Return the [X, Y] coordinate for the center point of the cell that contains the specified text.  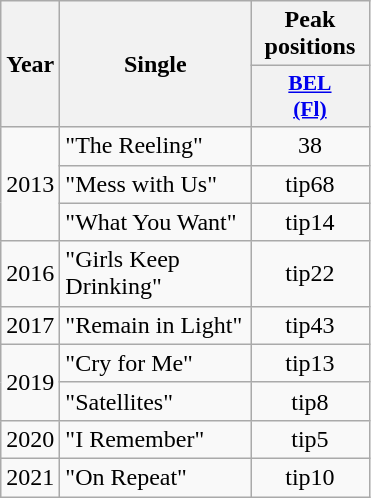
"Cry for Me" [156, 363]
38 [310, 146]
"Girls Keep Drinking" [156, 274]
tip5 [310, 439]
tip43 [310, 325]
tip68 [310, 184]
"On Repeat" [156, 477]
"What You Want" [156, 222]
2016 [30, 274]
"I Remember" [156, 439]
tip13 [310, 363]
Year [30, 64]
2017 [30, 325]
2013 [30, 184]
Single [156, 64]
tip22 [310, 274]
Peak positions [310, 34]
tip8 [310, 401]
BEL (Fl) [310, 96]
tip14 [310, 222]
tip10 [310, 477]
2020 [30, 439]
"Remain in Light" [156, 325]
"Satellites" [156, 401]
"The Reeling" [156, 146]
2021 [30, 477]
"Mess with Us" [156, 184]
2019 [30, 382]
